Locate the cell with the specified text and output its [X, Y] center coordinate. 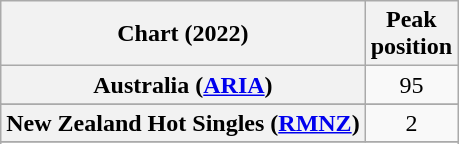
New Zealand Hot Singles (RMNZ) [183, 123]
95 [411, 85]
Chart (2022) [183, 34]
Peakposition [411, 34]
Australia (ARIA) [183, 85]
2 [411, 123]
